From the cell containing the given text, extract its center point as (X, Y) coordinate. 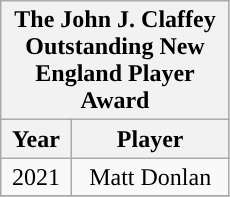
The John J. Claffey Outstanding New England Player Award (116, 60)
Year (36, 139)
2021 (36, 177)
Player (150, 139)
Matt Donlan (150, 177)
